Extract the (x, y) coordinate from the center of the cell holding the provided text.  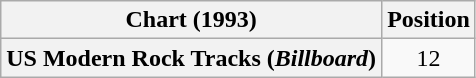
Position (429, 20)
Chart (1993) (192, 20)
US Modern Rock Tracks (Billboard) (192, 58)
12 (429, 58)
